For the text-containing cell, return its midpoint in [X, Y] coordinate format. 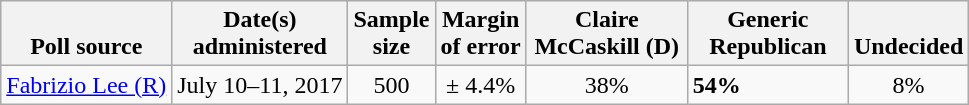
Date(s)administered [260, 34]
Samplesize [392, 34]
Undecided [908, 34]
500 [392, 85]
ClaireMcCaskill (D) [606, 34]
± 4.4% [480, 85]
GenericRepublican [768, 34]
Poll source [86, 34]
July 10–11, 2017 [260, 85]
Fabrizio Lee (R) [86, 85]
38% [606, 85]
8% [908, 85]
54% [768, 85]
Marginof error [480, 34]
